Return the [x, y] coordinate for the center point of the cell that contains the specified text.  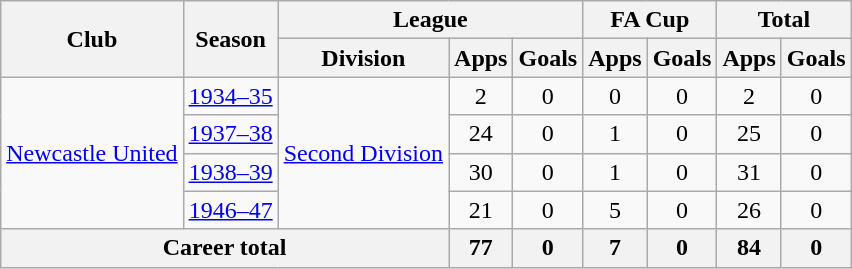
77 [481, 248]
Club [92, 39]
84 [749, 248]
Newcastle United [92, 153]
30 [481, 172]
1937–38 [230, 134]
25 [749, 134]
7 [615, 248]
Total [784, 20]
26 [749, 210]
21 [481, 210]
5 [615, 210]
FA Cup [650, 20]
31 [749, 172]
24 [481, 134]
Division [363, 58]
1946–47 [230, 210]
Career total [225, 248]
Season [230, 39]
Second Division [363, 153]
1938–39 [230, 172]
1934–35 [230, 96]
League [430, 20]
